Capture the cell that displays the provided text and extract its [x, y] central coordinate. 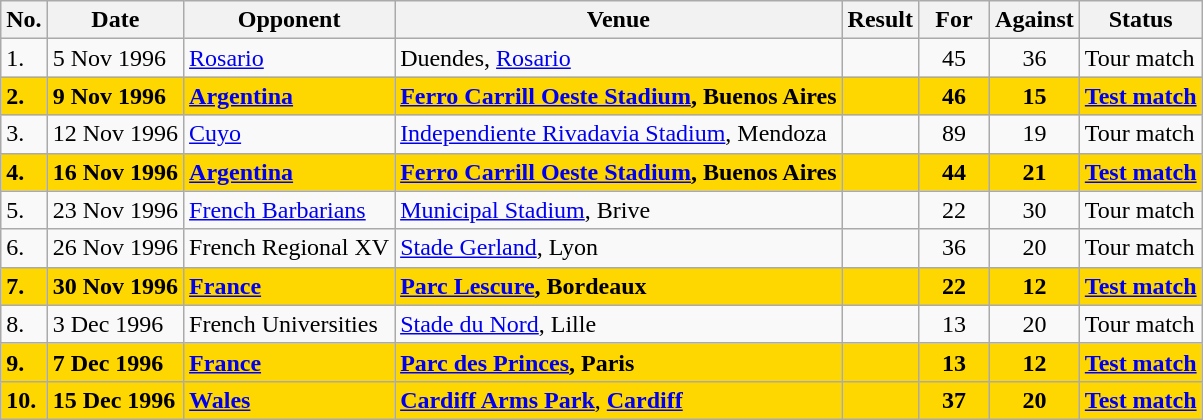
30 Nov 1996 [115, 286]
2. [24, 96]
45 [954, 58]
Stade du Nord, Lille [618, 324]
26 Nov 1996 [115, 248]
7. [24, 286]
5 Nov 1996 [115, 58]
7 Dec 1996 [115, 362]
8. [24, 324]
9 Nov 1996 [115, 96]
Venue [618, 20]
Duendes, Rosario [618, 58]
Independiente Rivadavia Stadium, Mendoza [618, 134]
44 [954, 172]
Result [880, 20]
21 [1035, 172]
46 [954, 96]
3 Dec 1996 [115, 324]
Date [115, 20]
89 [954, 134]
Parc des Princes, Paris [618, 362]
37 [954, 400]
Cuyo [290, 134]
10. [24, 400]
Parc Lescure, Bordeaux [618, 286]
23 Nov 1996 [115, 210]
No. [24, 20]
For [954, 20]
15 [1035, 96]
15 Dec 1996 [115, 400]
French Universities [290, 324]
French Regional XV [290, 248]
16 Nov 1996 [115, 172]
Stade Gerland, Lyon [618, 248]
Opponent [290, 20]
Wales [290, 400]
3. [24, 134]
19 [1035, 134]
6. [24, 248]
5. [24, 210]
Status [1140, 20]
4. [24, 172]
Cardiff Arms Park, Cardiff [618, 400]
1. [24, 58]
Municipal Stadium, Brive [618, 210]
9. [24, 362]
30 [1035, 210]
Rosario [290, 58]
Against [1035, 20]
French Barbarians [290, 210]
12 Nov 1996 [115, 134]
